Capture the cell that displays the provided text and extract its [x, y] central coordinate. 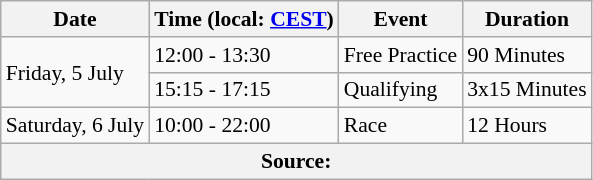
Qualifying [400, 90]
Date [75, 19]
Duration [526, 19]
Source: [296, 162]
Friday, 5 July [75, 72]
Saturday, 6 July [75, 126]
12:00 - 13:30 [244, 55]
Free Practice [400, 55]
Event [400, 19]
12 Hours [526, 126]
10:00 - 22:00 [244, 126]
90 Minutes [526, 55]
15:15 - 17:15 [244, 90]
3x15 Minutes [526, 90]
Race [400, 126]
Time (local: CEST) [244, 19]
